Output the (X, Y) coordinate of the center of the cell containing the given text.  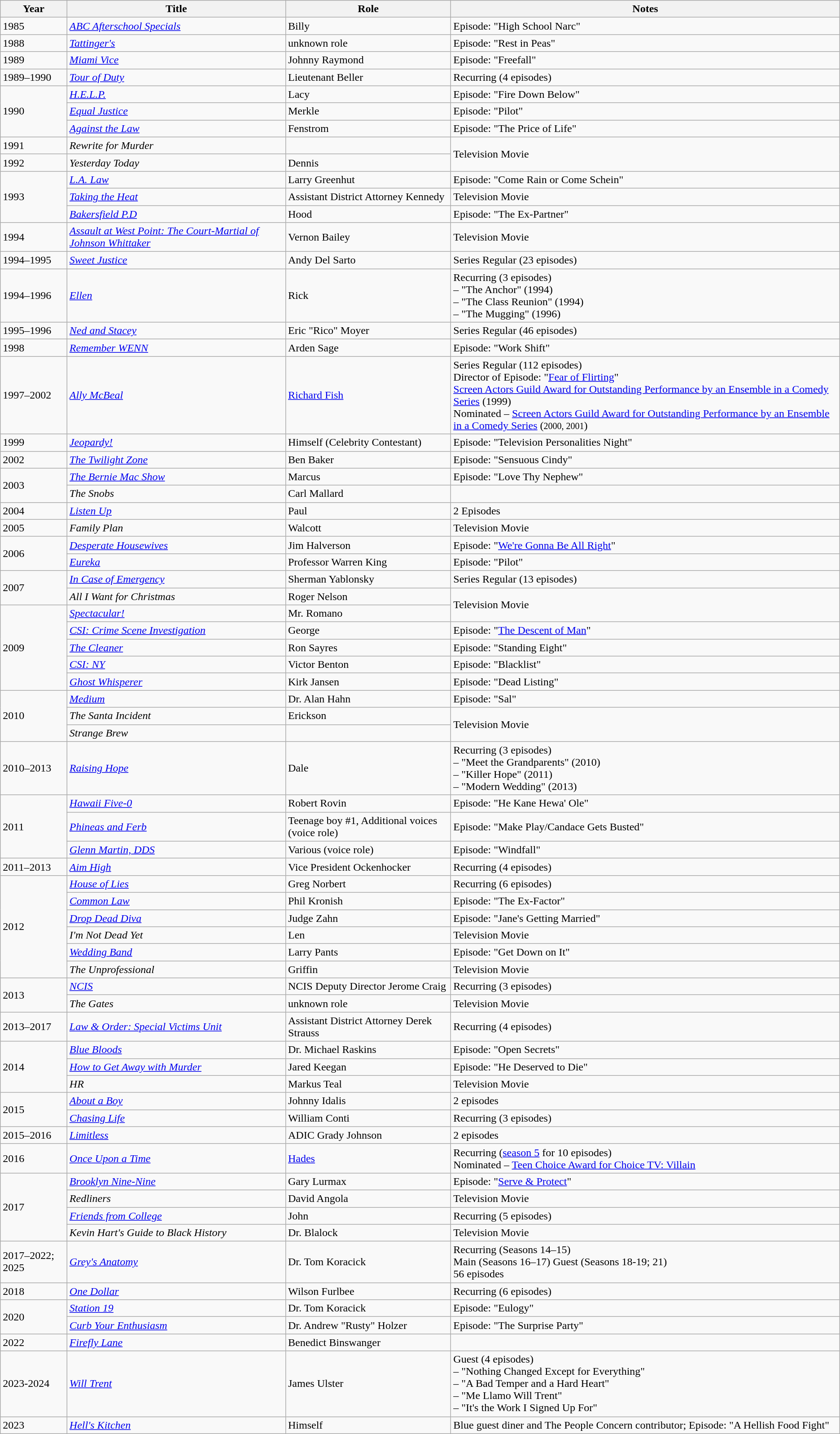
The Bernie Mac Show (176, 477)
Drop Dead Diva (176, 918)
One Dollar (176, 1291)
Hell's Kitchen (176, 1425)
I'm Not Dead Yet (176, 935)
Law & Order: Special Victims Unit (176, 1027)
Yesterday Today (176, 162)
Station 19 (176, 1308)
Episode: "He Deserved to Die" (645, 1067)
Lieutenant Beller (368, 77)
Johnny Raymond (368, 60)
Episode: "Television Personalities Night" (645, 443)
Taking the Heat (176, 197)
1988 (34, 43)
David Angola (368, 1198)
2023 (34, 1425)
Common Law (176, 901)
Episode: "Standing Eight" (645, 648)
Blue Bloods (176, 1050)
2017 (34, 1207)
2023-2024 (34, 1384)
Benedict Binswanger (368, 1342)
Series Regular (23 episodes) (645, 260)
Victor Benton (368, 665)
Episode: "The Surprise Party" (645, 1325)
Dale (368, 768)
Recurring (Seasons 14–15)Main (Seasons 16–17) Guest (Seasons 18-19; 21)56 episodes (645, 1262)
1997–2002 (34, 395)
HR (176, 1084)
Limitless (176, 1135)
Recurring (5 episodes) (645, 1216)
Spectacular! (176, 614)
Rewrite for Murder (176, 145)
Episode: "Rest in Peas" (645, 43)
2002 (34, 460)
2015 (34, 1109)
1990 (34, 111)
Arden Sage (368, 348)
Miami Vice (176, 60)
1994 (34, 237)
1994–1996 (34, 295)
Role (368, 9)
Various (voice role) (368, 850)
Episode: "The Price of Life" (645, 128)
2016 (34, 1158)
Listen Up (176, 511)
Once Upon a Time (176, 1158)
In Case of Emergency (176, 579)
2011 (34, 827)
How to Get Away with Murder (176, 1067)
Raising Hope (176, 768)
Phil Kronish (368, 901)
Guest (4 episodes)– "Nothing Changed Except for Everything"– "A Bad Temper and a Hard Heart"– "Me Llamo Will Trent"– "It's the Work I Signed Up For" (645, 1384)
Ned and Stacey (176, 331)
Dr. Alan Hahn (368, 699)
2012 (34, 926)
2015–2016 (34, 1135)
Bakersfield P.D (176, 214)
Eric "Rico" Moyer (368, 331)
Vice President Ockenhocker (368, 867)
Fenstrom (368, 128)
Lacy (368, 94)
Ally McBeal (176, 395)
Dr. Michael Raskins (368, 1050)
Vernon Bailey (368, 237)
Sherman Yablonsky (368, 579)
Notes (645, 9)
Episode: "Make Play/Candace Gets Busted" (645, 827)
Family Plan (176, 528)
Episode: "Eulogy" (645, 1308)
Richard Fish (368, 395)
Grey's Anatomy (176, 1262)
Episode: "Open Secrets" (645, 1050)
Tour of Duty (176, 77)
1991 (34, 145)
Dr. Blalock (368, 1233)
Jared Keegan (368, 1067)
The Santa Incident (176, 716)
Aim High (176, 867)
2017–2022; 2025 (34, 1262)
Hood (368, 214)
Episode: "Sal" (645, 699)
Johnny Idalis (368, 1101)
Episode: "Windfall" (645, 850)
1995–1996 (34, 331)
Assault at West Point: The Court-Martial of Johnson Whittaker (176, 237)
Episode: "Fire Down Below" (645, 94)
Glenn Martin, DDS (176, 850)
Strange Brew (176, 733)
Episode: "High School Narc" (645, 26)
Robert Rovin (368, 803)
Wedding Band (176, 952)
CSI: NY (176, 665)
Mr. Romano (368, 614)
Remember WENN (176, 348)
Marcus (368, 477)
Roger Nelson (368, 596)
House of Lies (176, 884)
H.E.L.P. (176, 94)
2013–2017 (34, 1027)
Billy (368, 26)
Episode: "Work Shift" (645, 348)
2010 (34, 716)
Himself (368, 1425)
Walcott (368, 528)
Griffin (368, 969)
Professor Warren King (368, 562)
Title (176, 9)
Episode: "Love Thy Nephew" (645, 477)
Recurring (3 episodes)– "Meet the Grandparents" (2010)– "Killer Hope" (2011)– "Modern Wedding" (2013) (645, 768)
Episode: "He Kane Hewa' Ole" (645, 803)
Gary Lurmax (368, 1181)
Episode: "Come Rain or Come Schein" (645, 180)
1985 (34, 26)
Jim Halverson (368, 545)
About a Boy (176, 1101)
2003 (34, 485)
Wilson Furlbee (368, 1291)
2007 (34, 588)
Dennis (368, 162)
Episode: "The Ex-Partner" (645, 214)
Firefly Lane (176, 1342)
Larry Pants (368, 952)
Teenage boy #1, Additional voices (voice role) (368, 827)
Recurring (season 5 for 10 episodes)Nominated – Teen Choice Award for Choice TV: Villain (645, 1158)
The Snobs (176, 494)
Judge Zahn (368, 918)
2020 (34, 1317)
Dr. Andrew "Rusty" Holzer (368, 1325)
Ellen (176, 295)
Jeopardy! (176, 443)
ADIC Grady Johnson (368, 1135)
Chasing Life (176, 1118)
John (368, 1216)
Merkle (368, 111)
2013 (34, 995)
Episode: "We're Gonna Be All Right" (645, 545)
1993 (34, 197)
1992 (34, 162)
The Cleaner (176, 648)
2 Episodes (645, 511)
2009 (34, 648)
The Twilight Zone (176, 460)
Sweet Justice (176, 260)
Redliners (176, 1198)
Episode: "The Descent of Man" (645, 631)
All I Want for Christmas (176, 596)
Episode: "Blacklist" (645, 665)
1999 (34, 443)
Episode: "Dead Listing" (645, 682)
Episode: "Freefall" (645, 60)
Kirk Jansen (368, 682)
Len (368, 935)
Equal Justice (176, 111)
Episode: "Jane's Getting Married" (645, 918)
1998 (34, 348)
Blue guest diner and The People Concern contributor; Episode: "A Hellish Food Fight" (645, 1425)
Larry Greenhut (368, 180)
George (368, 631)
William Conti (368, 1118)
2018 (34, 1291)
L.A. Law (176, 180)
2010–2013 (34, 768)
2005 (34, 528)
Paul (368, 511)
Assistant District Attorney Kennedy (368, 197)
Greg Norbert (368, 884)
Episode: "The Ex-Factor" (645, 901)
Kevin Hart's Guide to Black History (176, 1233)
2014 (34, 1067)
Recurring (3 episodes)– "The Anchor" (1994)– "The Class Reunion" (1994)– "The Mugging" (1996) (645, 295)
CSI: Crime Scene Investigation (176, 631)
Tattinger's (176, 43)
Hawaii Five-0 (176, 803)
NCIS Deputy Director Jerome Craig (368, 987)
Episode: "Serve & Protect" (645, 1181)
James Ulster (368, 1384)
Episode: "Get Down on It" (645, 952)
NCIS (176, 987)
The Unprofessional (176, 969)
Episode: "Sensuous Cindy" (645, 460)
Rick (368, 295)
1994–1995 (34, 260)
Assistant District Attorney Derek Strauss (368, 1027)
2011–2013 (34, 867)
Will Trent (176, 1384)
Ben Baker (368, 460)
Medium (176, 699)
Series Regular (13 episodes) (645, 579)
Ghost Whisperer (176, 682)
Series Regular (46 episodes) (645, 331)
Desperate Housewives (176, 545)
1989 (34, 60)
Andy Del Sarto (368, 260)
Markus Teal (368, 1084)
ABC Afterschool Specials (176, 26)
Erickson (368, 716)
Phineas and Ferb (176, 827)
2004 (34, 511)
Hades (368, 1158)
Friends from College (176, 1216)
2006 (34, 553)
Brooklyn Nine-Nine (176, 1181)
Against the Law (176, 128)
Carl Mallard (368, 494)
Himself (Celebrity Contestant) (368, 443)
Eureka (176, 562)
2022 (34, 1342)
The Gates (176, 1004)
Curb Your Enthusiasm (176, 1325)
Ron Sayres (368, 648)
1989–1990 (34, 77)
Year (34, 9)
